Pinpoint the cell where the given text exists, returning its (x, y) midpoint coordinate. 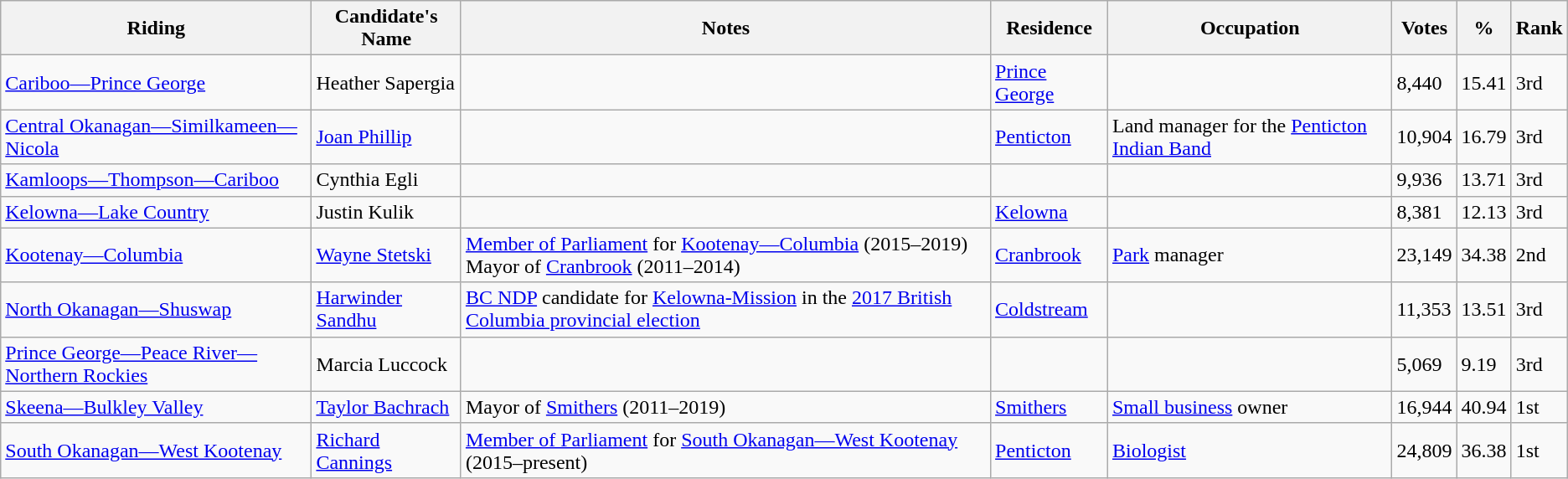
13.71 (1484, 180)
Marcia Luccock (386, 363)
% (1484, 28)
Prince George—Peace River—Northern Rockies (156, 363)
Kamloops—Thompson—Cariboo (156, 180)
Small business owner (1250, 407)
Kelowna—Lake Country (156, 212)
Candidate's Name (386, 28)
9,936 (1424, 180)
Biologist (1250, 451)
11,353 (1424, 310)
16.79 (1484, 137)
2nd (1540, 255)
Member of Parliament for South Okanagan—West Kootenay (2015–present) (725, 451)
Cariboo—Prince George (156, 82)
Cranbrook (1050, 255)
12.13 (1484, 212)
36.38 (1484, 451)
Rank (1540, 28)
Wayne Stetski (386, 255)
Coldstream (1050, 310)
Riding (156, 28)
34.38 (1484, 255)
9.19 (1484, 363)
23,149 (1424, 255)
Taylor Bachrach (386, 407)
24,809 (1424, 451)
Kelowna (1050, 212)
13.51 (1484, 310)
Land manager for the Penticton Indian Band (1250, 137)
Joan Phillip (386, 137)
Cynthia Egli (386, 180)
Smithers (1050, 407)
Heather Sapergia (386, 82)
Notes (725, 28)
15.41 (1484, 82)
Kootenay—Columbia (156, 255)
8,440 (1424, 82)
Harwinder Sandhu (386, 310)
Residence (1050, 28)
Mayor of Smithers (2011–2019) (725, 407)
5,069 (1424, 363)
Member of Parliament for Kootenay—Columbia (2015–2019) Mayor of Cranbrook (2011–2014) (725, 255)
BC NDP candidate for Kelowna-Mission in the 2017 British Columbia provincial election (725, 310)
Richard Cannings (386, 451)
North Okanagan—Shuswap (156, 310)
South Okanagan—West Kootenay (156, 451)
Prince George (1050, 82)
Park manager (1250, 255)
Skeena—Bulkley Valley (156, 407)
Central Okanagan—Similkameen—Nicola (156, 137)
Occupation (1250, 28)
16,944 (1424, 407)
Votes (1424, 28)
40.94 (1484, 407)
Justin Kulik (386, 212)
10,904 (1424, 137)
8,381 (1424, 212)
